Identify which cell holds the provided text, then report its [x, y] central coordinate. 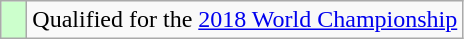
Qualified for the 2018 World Championship [245, 20]
